Detect which cell encompasses the target text, then output its [X, Y] center coordinate. 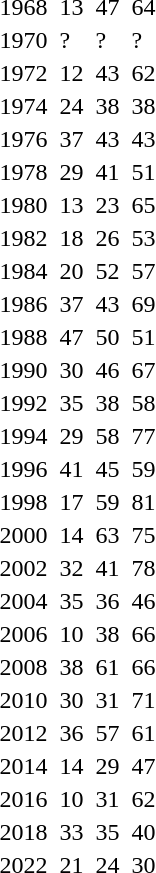
24 [72, 106]
12 [72, 73]
13 [72, 205]
47 [72, 337]
63 [108, 535]
45 [108, 469]
18 [72, 238]
46 [108, 370]
59 [108, 502]
17 [72, 502]
52 [108, 271]
20 [72, 271]
26 [108, 238]
57 [108, 733]
33 [72, 832]
61 [108, 667]
23 [108, 205]
58 [108, 436]
32 [72, 568]
50 [108, 337]
